Determine the (X, Y) coordinate at the center of the cell enclosing the given text.  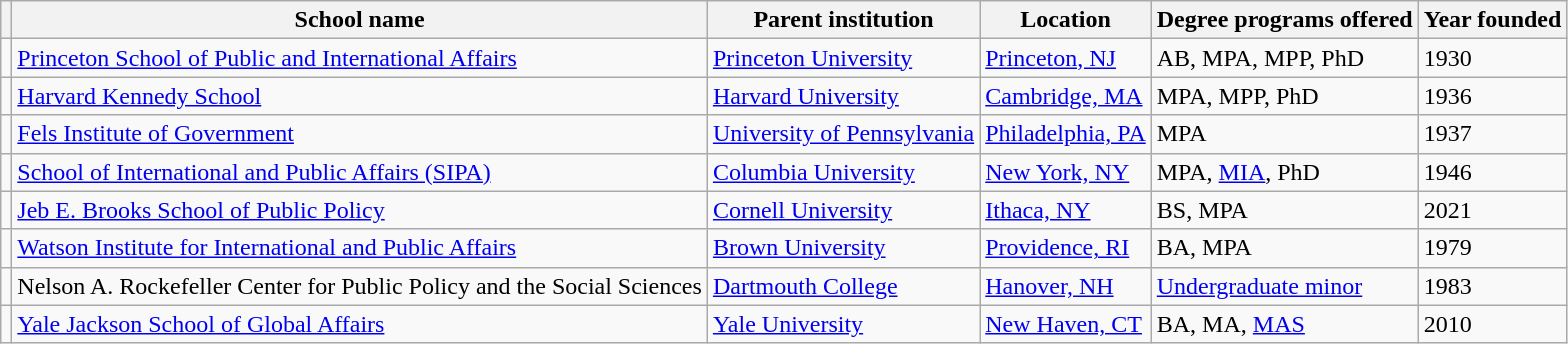
School name (360, 20)
1936 (1492, 96)
Degree programs offered (1284, 20)
1930 (1492, 58)
BA, MPA (1284, 248)
2010 (1492, 324)
Location (1066, 20)
Columbia University (843, 172)
BA, MA, MAS (1284, 324)
1946 (1492, 172)
Nelson A. Rockefeller Center for Public Policy and the Social Sciences (360, 286)
2021 (1492, 210)
Harvard University (843, 96)
1937 (1492, 134)
MPA, MIA, PhD (1284, 172)
Princeton University (843, 58)
Hanover, NH (1066, 286)
Brown University (843, 248)
Philadelphia, PA (1066, 134)
New Haven, CT (1066, 324)
BS, MPA (1284, 210)
University of Pennsylvania (843, 134)
Year founded (1492, 20)
Parent institution (843, 20)
New York, NY (1066, 172)
Undergraduate minor (1284, 286)
Providence, RI (1066, 248)
1983 (1492, 286)
Watson Institute for International and Public Affairs (360, 248)
Jeb E. Brooks School of Public Policy (360, 210)
Yale University (843, 324)
Princeton, NJ (1066, 58)
Fels Institute of Government (360, 134)
MPA (1284, 134)
Princeton School of Public and International Affairs (360, 58)
1979 (1492, 248)
MPA, MPP, PhD (1284, 96)
Ithaca, NY (1066, 210)
Dartmouth College (843, 286)
Cambridge, MA (1066, 96)
Cornell University (843, 210)
School of International and Public Affairs (SIPA) (360, 172)
AB, MPA, MPP, PhD (1284, 58)
Harvard Kennedy School (360, 96)
Yale Jackson School of Global Affairs (360, 324)
